Provide the (X, Y) coordinate of the cell's center where the given text is located.  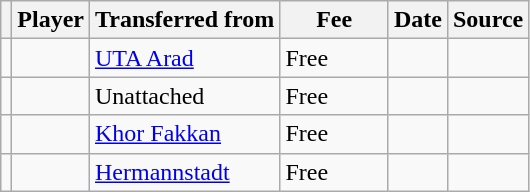
Source (488, 20)
Khor Fakkan (185, 134)
Transferred from (185, 20)
Player (51, 20)
Fee (334, 20)
Date (418, 20)
UTA Arad (185, 58)
Unattached (185, 96)
Hermannstadt (185, 172)
